For the text-containing cell, return its midpoint in [x, y] coordinate format. 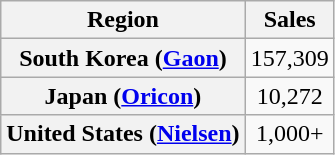
1,000+ [290, 134]
South Korea (Gaon) [123, 58]
Japan (Oricon) [123, 96]
157,309 [290, 58]
United States (Nielsen) [123, 134]
Region [123, 20]
10,272 [290, 96]
Sales [290, 20]
